Provide the (x, y) coordinate of the cell's center where the given text is located.  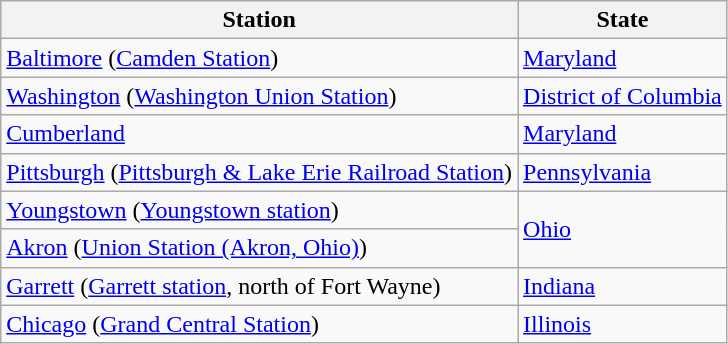
Station (260, 20)
Pennsylvania (623, 172)
Cumberland (260, 134)
Chicago (Grand Central Station) (260, 324)
Youngstown (Youngstown station) (260, 210)
State (623, 20)
Pittsburgh (Pittsburgh & Lake Erie Railroad Station) (260, 172)
Ohio (623, 229)
Washington (Washington Union Station) (260, 96)
Illinois (623, 324)
Garrett (Garrett station, north of Fort Wayne) (260, 286)
Baltimore (Camden Station) (260, 58)
Indiana (623, 286)
District of Columbia (623, 96)
Akron (Union Station (Akron, Ohio)) (260, 248)
